Return the [X, Y] coordinate for the center point of the cell that contains the specified text.  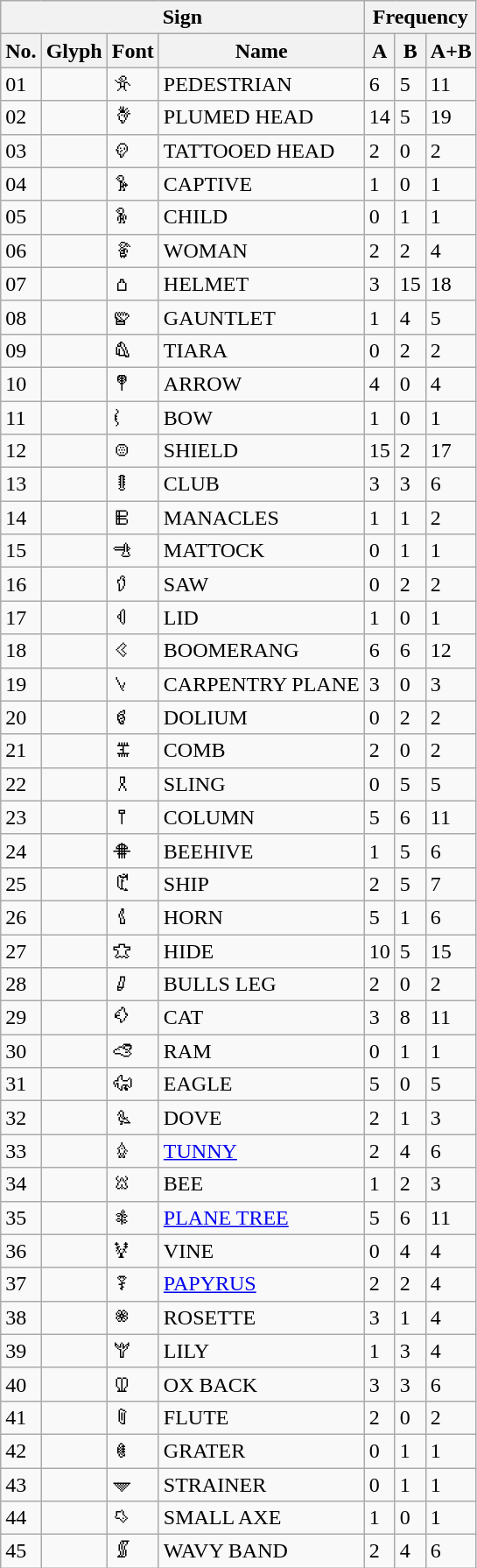
WAVY BAND [261, 1551]
26 [21, 917]
𐇖 [133, 284]
45 [21, 1551]
02 [21, 117]
𐇼 [133, 1551]
𐇰 [133, 1151]
BOOMERANG [261, 651]
𐇣 [133, 717]
CLUB [261, 484]
ROSETTE [261, 1317]
BULLS LEG [261, 985]
BEEHIVE [261, 851]
𐇝 [133, 518]
𐇛 [133, 451]
EAGLE [261, 1084]
GAUNTLET [261, 317]
04 [21, 184]
16 [21, 584]
29 [21, 1018]
13 [21, 484]
CHILD [261, 217]
𐇞 [133, 551]
𐇥 [133, 784]
COLUMN [261, 817]
𐇠 [133, 618]
𐇦 [133, 817]
TIARA [261, 350]
𐇓 [133, 184]
PLUMED HEAD [261, 117]
33 [21, 1151]
SAW [261, 584]
STRAINER [261, 1485]
09 [21, 350]
𐇫 [133, 985]
39 [21, 1351]
RAM [261, 1051]
𐇯 [133, 1118]
𐇭 [133, 1051]
40 [21, 1384]
41 [21, 1417]
38 [21, 1317]
𐇷 [133, 1384]
06 [21, 251]
08 [21, 317]
22 [21, 784]
COMB [261, 751]
7 [451, 884]
30 [21, 1051]
VINE [261, 1251]
𐇒 [133, 151]
𐇱 [133, 1184]
MATTOCK [261, 551]
𐇢 [133, 684]
𐇑 [133, 117]
CAPTIVE [261, 184]
20 [21, 717]
01 [21, 84]
𐇘 [133, 350]
BOW [261, 418]
42 [21, 1451]
PLANE TREE [261, 1218]
𐇔 [133, 217]
𐇐 [133, 84]
𐇤 [133, 751]
PEDESTRIAN [261, 84]
𐇺 [133, 1485]
FLUTE [261, 1417]
𐇴 [133, 1284]
Sign [182, 18]
𐇵 [133, 1317]
𐇩 [133, 917]
Font [133, 51]
𐇹 [133, 1451]
Glyph [74, 51]
PAPYRUS [261, 1284]
03 [21, 151]
Name [261, 51]
35 [21, 1218]
DOVE [261, 1118]
24 [21, 851]
SMALL AXE [261, 1518]
𐇶 [133, 1351]
21 [21, 751]
44 [21, 1518]
𐇻 [133, 1518]
𐇕 [133, 251]
𐇪 [133, 950]
A+B [451, 51]
MANACLES [261, 518]
𐇧 [133, 851]
32 [21, 1118]
LID [261, 618]
CAT [261, 1018]
23 [21, 817]
𐇙 [133, 384]
25 [21, 884]
ARROW [261, 384]
A [380, 51]
8 [410, 1018]
SHIP [261, 884]
𐇟 [133, 584]
𐇡 [133, 651]
Frequency [420, 18]
TUNNY [261, 1151]
LILY [261, 1351]
𐇜 [133, 484]
WOMAN [261, 251]
CARPENTRY PLANE [261, 684]
BEE [261, 1184]
36 [21, 1251]
OX BACK [261, 1384]
𐇨 [133, 884]
𐇸 [133, 1417]
SLING [261, 784]
𐇗 [133, 317]
37 [21, 1284]
07 [21, 284]
27 [21, 950]
DOLIUM [261, 717]
34 [21, 1184]
No. [21, 51]
𐇳 [133, 1251]
𐇲 [133, 1218]
GRATER [261, 1451]
SHIELD [261, 451]
HORN [261, 917]
HELMET [261, 284]
28 [21, 985]
𐇚 [133, 418]
B [410, 51]
HIDE [261, 950]
05 [21, 217]
31 [21, 1084]
𐇮 [133, 1084]
TATTOOED HEAD [261, 151]
43 [21, 1485]
𐇬 [133, 1018]
